Capture the cell that displays the provided text and extract its [x, y] central coordinate. 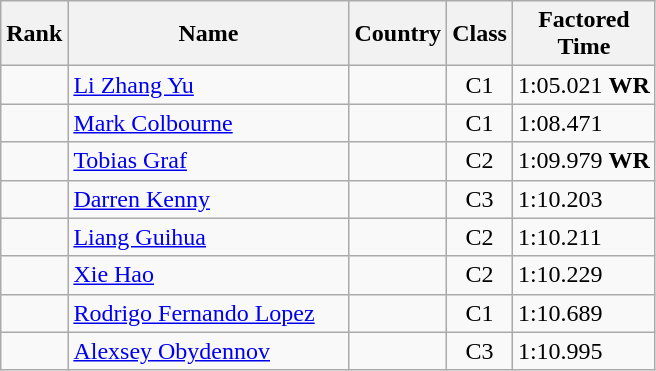
1:10.229 [584, 275]
Alexsey Obydennov [208, 351]
Xie Hao [208, 275]
1:05.021 WR [584, 85]
Tobias Graf [208, 161]
Li Zhang Yu [208, 85]
Darren Kenny [208, 199]
1:09.979 WR [584, 161]
1:10.689 [584, 313]
Class [480, 34]
1:08.471 [584, 123]
Rodrigo Fernando Lopez [208, 313]
Country [398, 34]
Rank [34, 34]
1:10.203 [584, 199]
1:10.995 [584, 351]
1:10.211 [584, 237]
Name [208, 34]
FactoredTime [584, 34]
Liang Guihua [208, 237]
Mark Colbourne [208, 123]
